Detect which cell encompasses the target text, then output its [X, Y] center coordinate. 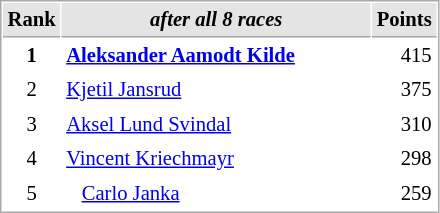
after all 8 races [216, 20]
Rank [32, 20]
Points [404, 20]
Aksel Lund Svindal [216, 124]
5 [32, 194]
415 [404, 56]
3 [32, 124]
298 [404, 158]
2 [32, 90]
1 [32, 56]
Vincent Kriechmayr [216, 158]
Aleksander Aamodt Kilde [216, 56]
375 [404, 90]
Kjetil Jansrud [216, 90]
259 [404, 194]
Carlo Janka [216, 194]
4 [32, 158]
310 [404, 124]
